Output the (x, y) coordinate of the center of the cell containing the given text.  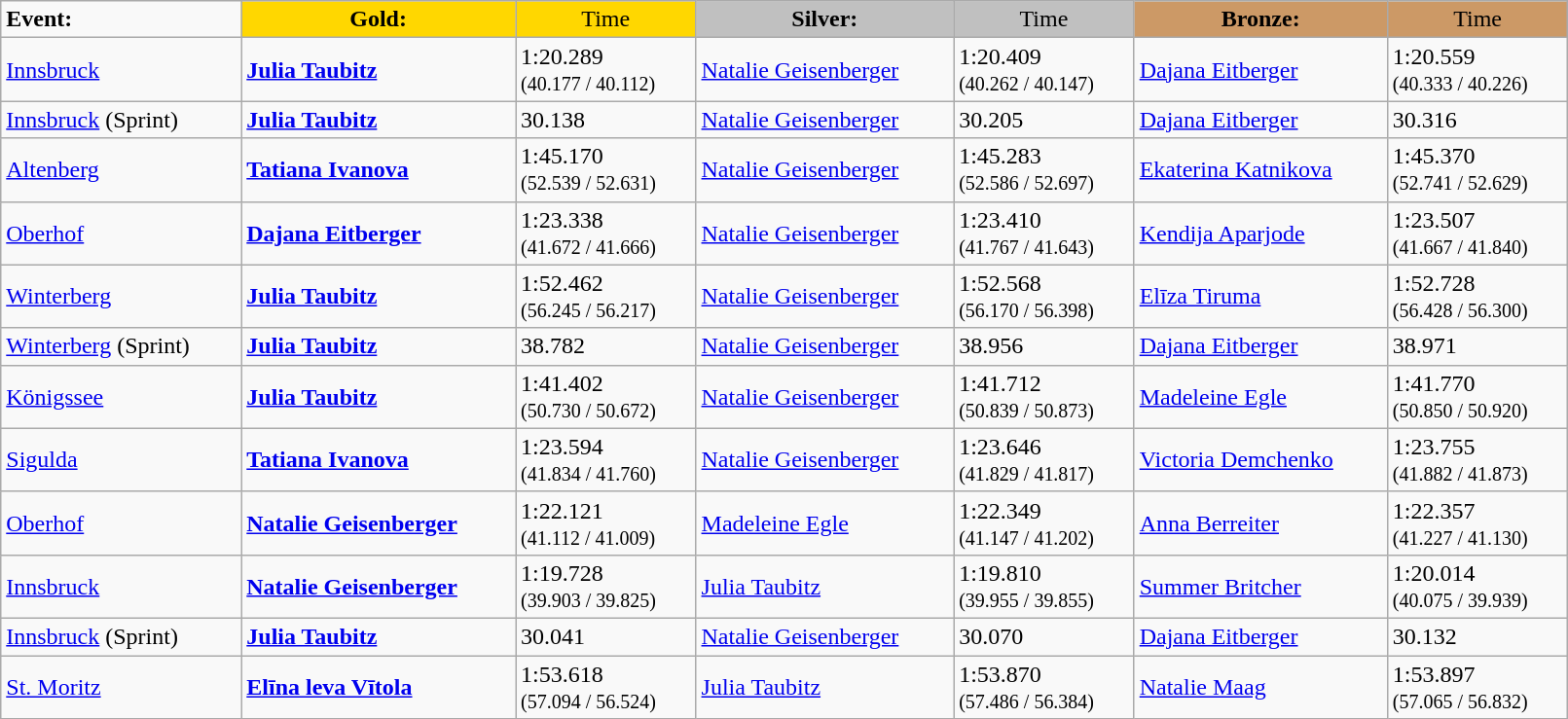
1:23.338(41.672 / 41.666) (606, 234)
30.070 (1044, 636)
1:23.646(41.829 / 41.817) (1044, 459)
1:20.559(40.333 / 40.226) (1477, 70)
Natalie Maag (1260, 687)
1:52.728(56.428 / 56.300) (1477, 296)
1:45.283(52.586 / 52.697) (1044, 169)
1:23.507(41.667 / 41.840) (1477, 234)
1:23.755(41.882 / 41.873) (1477, 459)
1:22.357(41.227 / 41.130) (1477, 523)
1:22.121(41.112 / 41.009) (606, 523)
1:19.728(39.903 / 39.825) (606, 586)
38.971 (1477, 346)
30.138 (606, 120)
1:19.810(39.955 / 39.855) (1044, 586)
Winterberg (Sprint) (121, 346)
30.132 (1477, 636)
1:23.410(41.767 / 41.643) (1044, 234)
1:52.568(56.170 / 56.398) (1044, 296)
Silver: (825, 19)
30.205 (1044, 120)
1:52.462(56.245 / 56.217) (606, 296)
1:41.770(50.850 / 50.920) (1477, 397)
Elīza Tiruma (1260, 296)
1:41.712(50.839 / 50.873) (1044, 397)
1:41.402(50.730 / 50.672) (606, 397)
St. Moritz (121, 687)
1:20.409(40.262 / 40.147) (1044, 70)
Bronze: (1260, 19)
1:23.594(41.834 / 41.760) (606, 459)
1:53.618(57.094 / 56.524) (606, 687)
1:20.014(40.075 / 39.939) (1477, 586)
Altenberg (121, 169)
38.956 (1044, 346)
1:20.289(40.177 / 40.112) (606, 70)
1:45.370(52.741 / 52.629) (1477, 169)
Summer Britcher (1260, 586)
1:53.897(57.065 / 56.832) (1477, 687)
1:45.170(52.539 / 52.631) (606, 169)
30.041 (606, 636)
Königssee (121, 397)
Gold: (379, 19)
Kendija Aparjode (1260, 234)
1:53.870(57.486 / 56.384) (1044, 687)
Victoria Demchenko (1260, 459)
30.316 (1477, 120)
Event: (121, 19)
Elīna leva Vītola (379, 687)
Ekaterina Katnikova (1260, 169)
38.782 (606, 346)
Anna Berreiter (1260, 523)
1:22.349(41.147 / 41.202) (1044, 523)
Sigulda (121, 459)
Winterberg (121, 296)
